Find where the given text appears and provide that cell's center as [X, Y] coordinate. 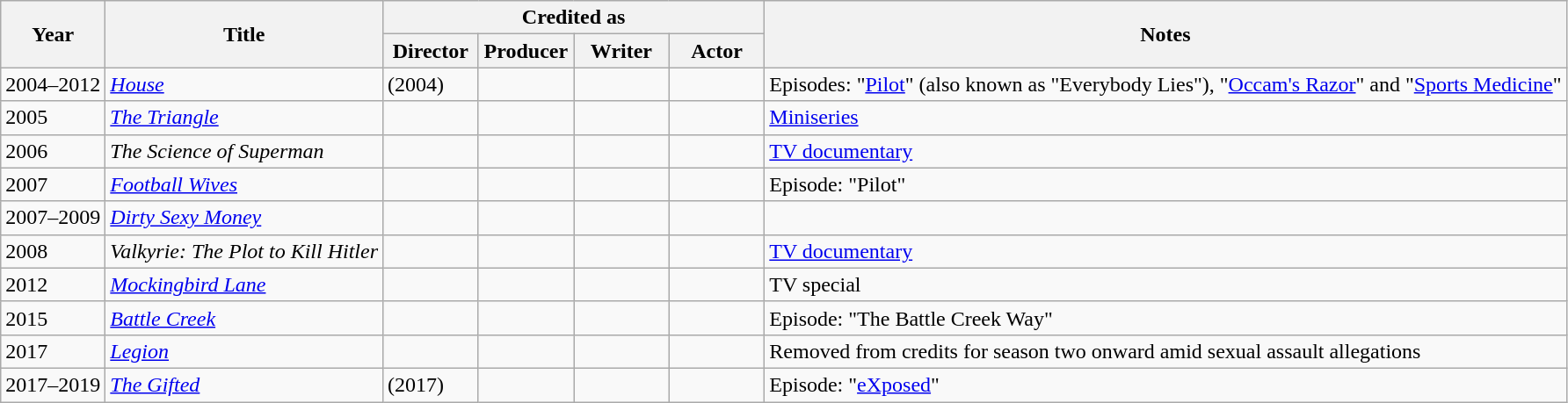
(2004) [431, 84]
Episodes: "Pilot" (also known as "Everybody Lies"), "Occam's Razor" and "Sports Medicine" [1165, 84]
Notes [1165, 34]
2006 [53, 151]
Director [431, 51]
2012 [53, 284]
The Science of Superman [244, 151]
Valkyrie: The Plot to Kill Hitler [244, 251]
Credited as [574, 18]
2017 [53, 351]
2004–2012 [53, 84]
Episode: "Pilot" [1165, 184]
Episode: "The Battle Creek Way" [1165, 318]
Actor [717, 51]
2015 [53, 318]
Removed from credits for season two onward amid sexual assault allegations [1165, 351]
The Triangle [244, 118]
The Gifted [244, 385]
Episode: "eXposed" [1165, 385]
Battle Creek [244, 318]
(2017) [431, 385]
Dirty Sexy Money [244, 218]
2007 [53, 184]
Producer [526, 51]
Writer [622, 51]
Football Wives [244, 184]
Year [53, 34]
2005 [53, 118]
2008 [53, 251]
Mockingbird Lane [244, 284]
Legion [244, 351]
2007–2009 [53, 218]
Miniseries [1165, 118]
House [244, 84]
TV special [1165, 284]
2017–2019 [53, 385]
Title [244, 34]
